Output the (X, Y) coordinate of the center of the cell containing the given text.  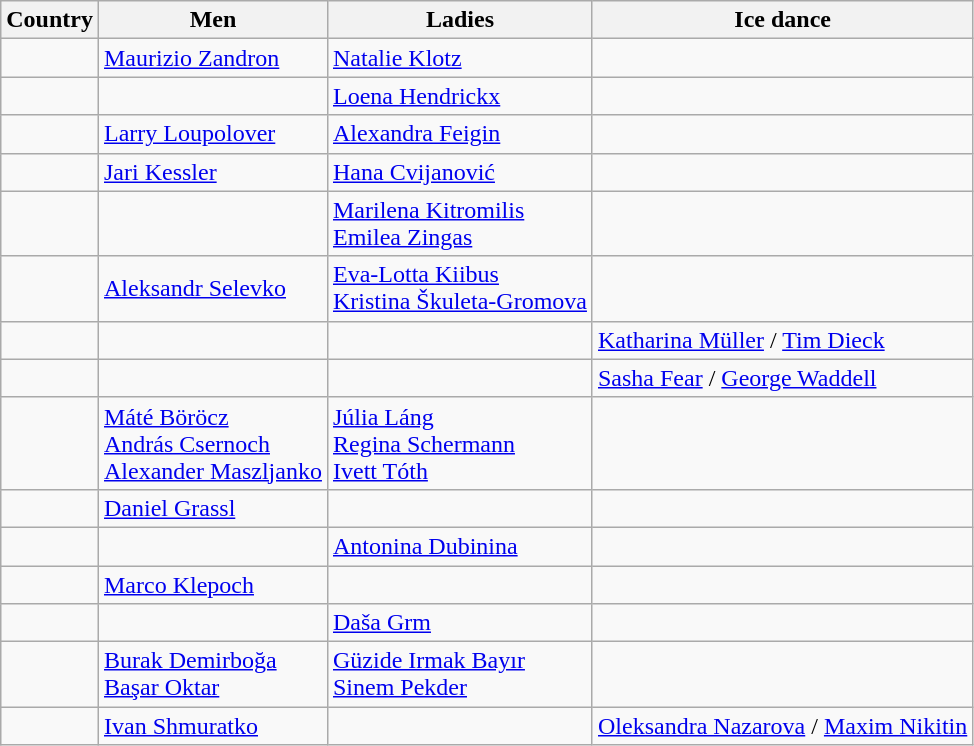
Júlia LángRegina SchermannIvett Tóth (460, 443)
Eva-Lotta KiibusKristina Škuleta-Gromova (460, 288)
Men (212, 20)
Sasha Fear / George Waddell (782, 378)
Alexandra Feigin (460, 134)
Larry Loupolover (212, 134)
Oleksandra Nazarova / Maxim Nikitin (782, 726)
Daša Grm (460, 623)
Burak DemirboğaBaşar Oktar (212, 674)
Country (50, 20)
Aleksandr Selevko (212, 288)
Katharina Müller / Tim Dieck (782, 340)
Ladies (460, 20)
Güzide Irmak BayırSinem Pekder (460, 674)
Maurizio Zandron (212, 58)
Ice dance (782, 20)
Natalie Klotz (460, 58)
Loena Hendrickx (460, 96)
Jari Kessler (212, 172)
Antonina Dubinina (460, 546)
Marco Klepoch (212, 585)
Hana Cvijanović (460, 172)
Marilena KitromilisEmilea Zingas (460, 224)
Máté BöröczAndrás CsernochAlexander Maszljanko (212, 443)
Ivan Shmuratko (212, 726)
Daniel Grassl (212, 508)
